Pinpoint the cell where the given text exists, returning its (x, y) midpoint coordinate. 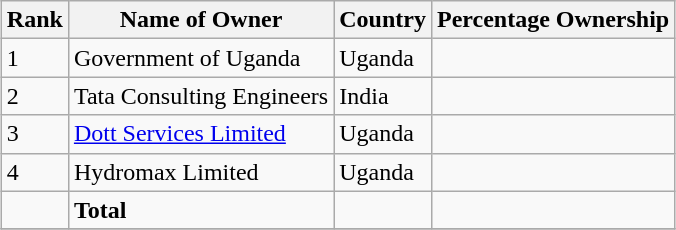
Country (383, 20)
2 (34, 96)
Government of Uganda (200, 58)
3 (34, 134)
Hydromax Limited (200, 172)
India (383, 96)
1 (34, 58)
Rank (34, 20)
Percentage Ownership (552, 20)
Dott Services Limited (200, 134)
Tata Consulting Engineers (200, 96)
Name of Owner (200, 20)
4 (34, 172)
Total (200, 210)
